Identify which cell holds the provided text, then report its [X, Y] central coordinate. 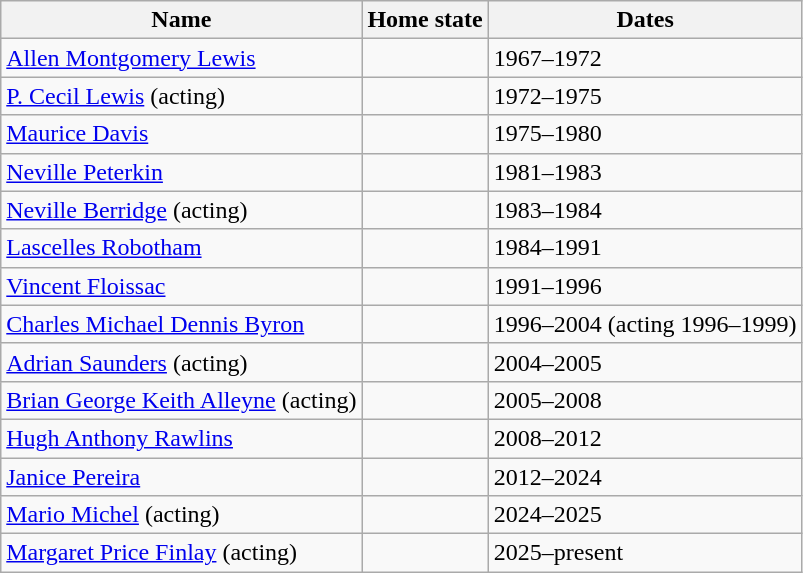
1981–1983 [645, 172]
Neville Berridge (acting) [182, 210]
1967–1972 [645, 58]
Vincent Floissac [182, 286]
1972–1975 [645, 96]
2024–2025 [645, 515]
2005–2008 [645, 400]
P. Cecil Lewis (acting) [182, 96]
Home state [425, 20]
1996–2004 (acting 1996–1999) [645, 324]
2004–2005 [645, 362]
1984–1991 [645, 248]
Janice Pereira [182, 477]
1983–1984 [645, 210]
Allen Montgomery Lewis [182, 58]
Lascelles Robotham [182, 248]
Adrian Saunders (acting) [182, 362]
Dates [645, 20]
Margaret Price Finlay (acting) [182, 553]
1975–1980 [645, 134]
Neville Peterkin [182, 172]
Mario Michel (acting) [182, 515]
Charles Michael Dennis Byron [182, 324]
2008–2012 [645, 438]
Hugh Anthony Rawlins [182, 438]
1991–1996 [645, 286]
Brian George Keith Alleyne (acting) [182, 400]
Name [182, 20]
2012–2024 [645, 477]
Maurice Davis [182, 134]
2025–present [645, 553]
